Detect which cell encompasses the target text, then output its (x, y) center coordinate. 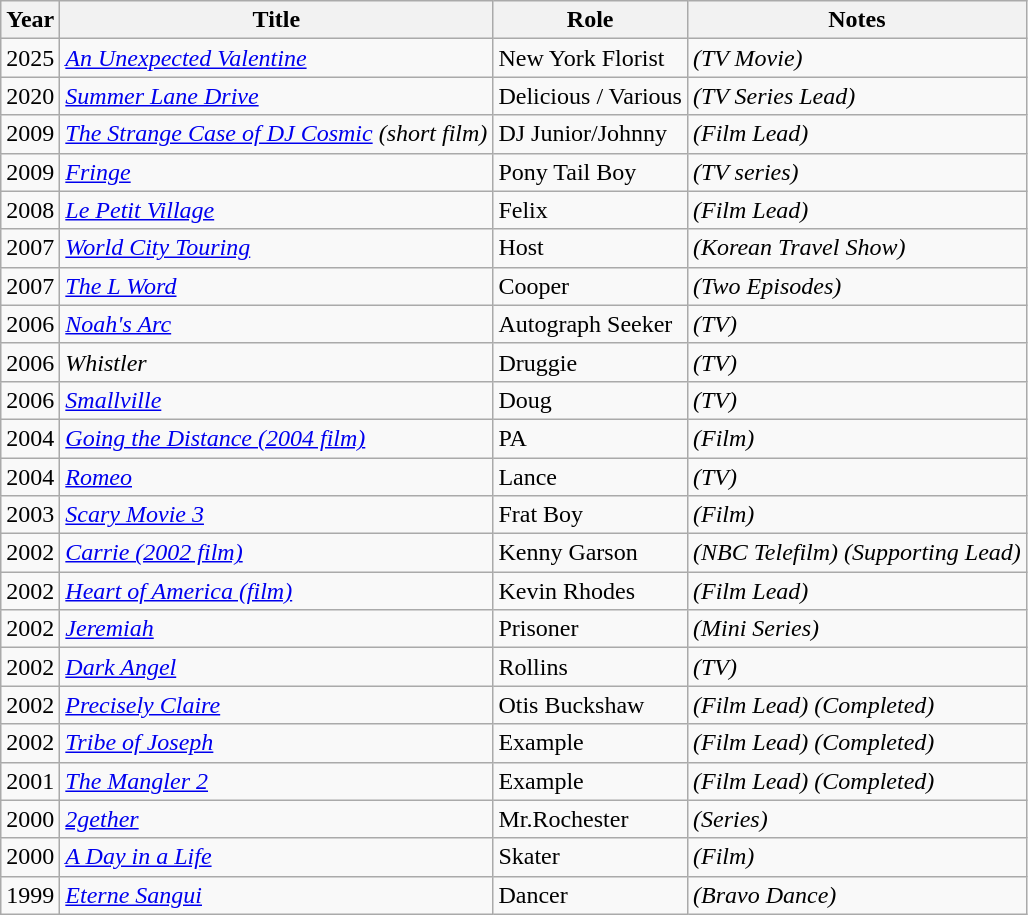
Summer Lane Drive (276, 96)
Dark Angel (276, 667)
Prisoner (590, 629)
Title (276, 20)
A Day in a Life (276, 857)
Whistler (276, 362)
Dancer (590, 895)
Rollins (590, 667)
(TV Series Lead) (856, 96)
The Strange Case of DJ Cosmic (short film) (276, 134)
Kenny Garson (590, 553)
2020 (30, 96)
Heart of America (film) (276, 591)
World City Touring (276, 248)
(TV series) (856, 172)
(NBC Telefilm) (Supporting Lead) (856, 553)
Delicious / Various (590, 96)
Going the Distance (2004 film) (276, 438)
(Mini Series) (856, 629)
Lance (590, 477)
Felix (590, 210)
Otis Buckshaw (590, 705)
1999 (30, 895)
(Series) (856, 819)
Noah's Arc (276, 324)
Fringe (276, 172)
2008 (30, 210)
(Bravo Dance) (856, 895)
Smallville (276, 400)
(TV Movie) (856, 58)
PA (590, 438)
Scary Movie 3 (276, 515)
Cooper (590, 286)
Le Petit Village (276, 210)
DJ Junior/Johnny (590, 134)
Notes (856, 20)
2gether (276, 819)
Mr.Rochester (590, 819)
Frat Boy (590, 515)
2001 (30, 781)
Pony Tail Boy (590, 172)
Druggie (590, 362)
The L Word (276, 286)
Eterne Sangui (276, 895)
(Korean Travel Show) (856, 248)
Romeo (276, 477)
Jeremiah (276, 629)
The Mangler 2 (276, 781)
Role (590, 20)
2003 (30, 515)
Year (30, 20)
New York Florist (590, 58)
Doug (590, 400)
Tribe of Joseph (276, 743)
Autograph Seeker (590, 324)
(Two Episodes) (856, 286)
2025 (30, 58)
Kevin Rhodes (590, 591)
Precisely Claire (276, 705)
Host (590, 248)
Skater (590, 857)
An Unexpected Valentine (276, 58)
Carrie (2002 film) (276, 553)
